Return the (X, Y) coordinate for the center point of the cell that contains the specified text.  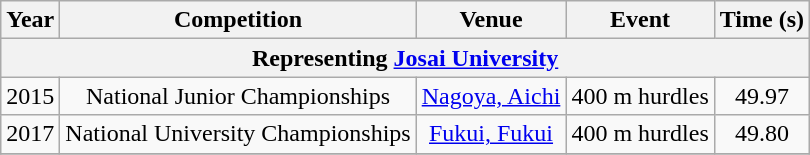
Fukui, Fukui (491, 134)
Year (30, 20)
49.80 (762, 134)
Competition (238, 20)
National University Championships (238, 134)
Event (640, 20)
Time (s) (762, 20)
49.97 (762, 96)
Nagoya, Aichi (491, 96)
Representing Josai University (406, 58)
2017 (30, 134)
2015 (30, 96)
Venue (491, 20)
National Junior Championships (238, 96)
